Extract the [X, Y] coordinate from the center of the cell holding the provided text.  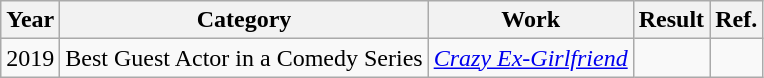
Result [671, 20]
Ref. [736, 20]
2019 [30, 58]
Year [30, 20]
Category [244, 20]
Best Guest Actor in a Comedy Series [244, 58]
Work [530, 20]
Crazy Ex-Girlfriend [530, 58]
